Identify which cell holds the provided text, then report its (x, y) central coordinate. 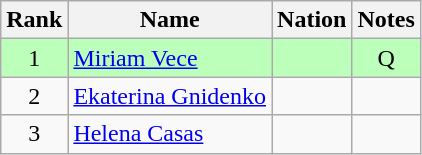
Q (386, 58)
1 (34, 58)
2 (34, 96)
Miriam Vece (170, 58)
Rank (34, 20)
3 (34, 134)
Nation (312, 20)
Helena Casas (170, 134)
Notes (386, 20)
Name (170, 20)
Ekaterina Gnidenko (170, 96)
